Search for the cell housing the specified text and yield its [X, Y] center coordinate. 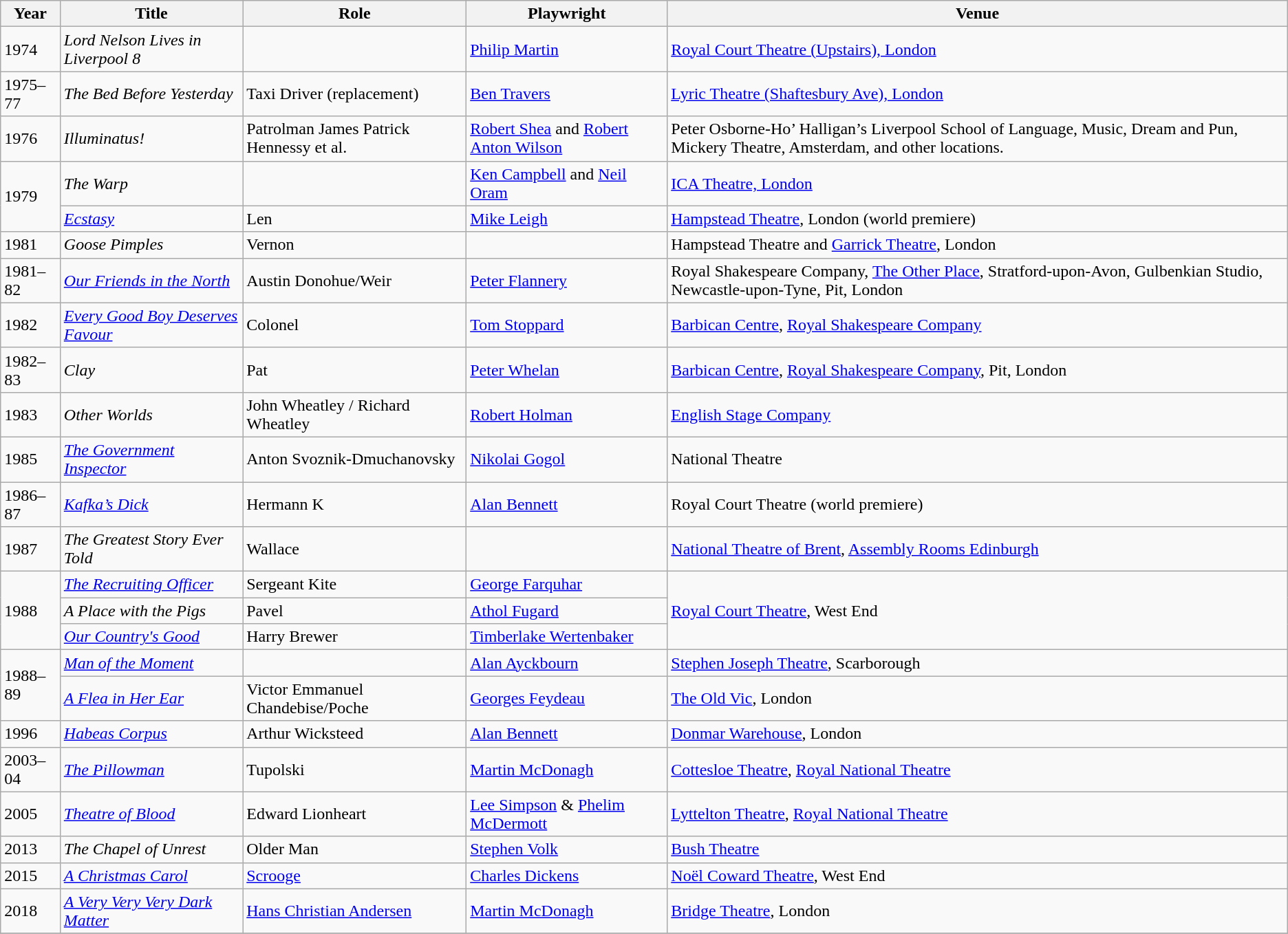
Peter Whelan [567, 370]
Lyttelton Theatre, Royal National Theatre [977, 814]
Habeas Corpus [151, 734]
1981–82 [30, 281]
Edward Lionheart [355, 814]
Royal Court Theatre (Upstairs), London [977, 50]
1988 [30, 611]
Lord Nelson Lives in Liverpool 8 [151, 50]
A Place with the Pigs [151, 611]
Georges Feydeau [567, 699]
The Greatest Story Ever Told [151, 549]
Our Friends in the North [151, 281]
Barbican Centre, Royal Shakespeare Company [977, 325]
Other Worlds [151, 414]
A Flea in Her Ear [151, 699]
1983 [30, 414]
1979 [30, 197]
Royal Court Theatre, West End [977, 611]
Hermann K [355, 503]
Robert Holman [567, 414]
A Christmas Carol [151, 876]
Timberlake Wertenbaker [567, 637]
Pat [355, 370]
Man of the Moment [151, 663]
The Warp [151, 183]
Taxi Driver (replacement) [355, 94]
Every Good Boy Deserves Favour [151, 325]
Robert Shea and Robert Anton Wilson [567, 139]
Stephen Volk [567, 849]
Nikolai Gogol [567, 459]
Royal Shakespeare Company, The Other Place, Stratford-upon-Avon, Gulbenkian Studio, Newcastle-upon-Tyne, Pit, London [977, 281]
Hampstead Theatre, London (world premiere) [977, 219]
English Stage Company [977, 414]
Austin Donohue/Weir [355, 281]
Athol Fugard [567, 611]
Playwright [567, 14]
1975–77 [30, 94]
Arthur Wicksteed [355, 734]
Scrooge [355, 876]
Clay [151, 370]
Vernon [355, 245]
Stephen Joseph Theatre, Scarborough [977, 663]
John Wheatley / Richard Wheatley [355, 414]
Bush Theatre [977, 849]
National Theatre of Brent, Assembly Rooms Edinburgh [977, 549]
1982–83 [30, 370]
Ecstasy [151, 219]
Ben Travers [567, 94]
Peter Osborne-Ho’ Halligan’s Liverpool School of Language, Music, Dream and Pun, Mickery Theatre, Amsterdam, and other locations. [977, 139]
Year [30, 14]
2013 [30, 849]
Donmar Warehouse, London [977, 734]
Lee Simpson & Phelim McDermott [567, 814]
Royal Court Theatre (world premiere) [977, 503]
National Theatre [977, 459]
1988–89 [30, 685]
George Farquhar [567, 585]
Charles Dickens [567, 876]
Goose Pimples [151, 245]
Older Man [355, 849]
Tom Stoppard [567, 325]
Sergeant Kite [355, 585]
The Pillowman [151, 769]
Cottesloe Theatre, Royal National Theatre [977, 769]
2018 [30, 911]
Victor Emmanuel Chandebise/Poche [355, 699]
1987 [30, 549]
Venue [977, 14]
The Government Inspector [151, 459]
2003–04 [30, 769]
Anton Svoznik-Dmuchanovsky [355, 459]
The Old Vic, London [977, 699]
The Bed Before Yesterday [151, 94]
Pavel [355, 611]
Lyric Theatre (Shaftesbury Ave), London [977, 94]
Barbican Centre, Royal Shakespeare Company, Pit, London [977, 370]
2005 [30, 814]
Noël Coward Theatre, West End [977, 876]
Title [151, 14]
Peter Flannery [567, 281]
The Chapel of Unrest [151, 849]
Our Country's Good [151, 637]
1986–87 [30, 503]
2015 [30, 876]
1985 [30, 459]
The Recruiting Officer [151, 585]
Role [355, 14]
Theatre of Blood [151, 814]
1976 [30, 139]
1996 [30, 734]
Colonel [355, 325]
Illuminatus! [151, 139]
Harry Brewer [355, 637]
Ken Campbell and Neil Oram [567, 183]
1974 [30, 50]
Alan Ayckbourn [567, 663]
Kafka’s Dick [151, 503]
Tupolski [355, 769]
Hampstead Theatre and Garrick Theatre, London [977, 245]
Mike Leigh [567, 219]
1981 [30, 245]
Philip Martin [567, 50]
1982 [30, 325]
Patrolman James Patrick Hennessy et al. [355, 139]
Hans Christian Andersen [355, 911]
Bridge Theatre, London [977, 911]
ICA Theatre, London [977, 183]
Len [355, 219]
A Very Very Very Dark Matter [151, 911]
Wallace [355, 549]
